Return (x, y) of the center of cell containing provided text 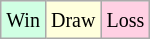
Draw (72, 20)
Win (24, 20)
Loss (126, 20)
